Return the [x, y] coordinate for the center point of the cell that contains the specified text.  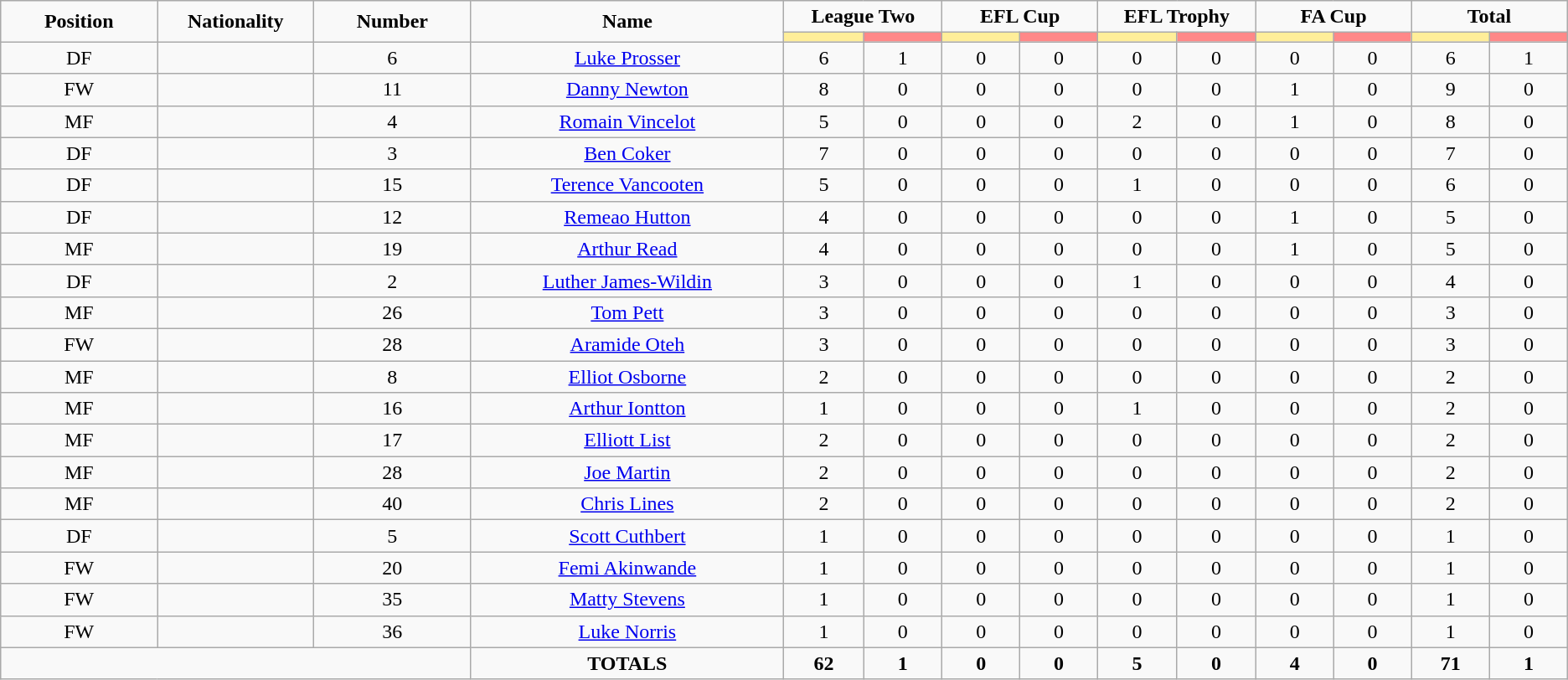
19 [392, 249]
62 [824, 663]
16 [392, 409]
EFL Cup [1020, 17]
Matty Stevens [627, 600]
Elliot Osborne [627, 376]
Name [627, 22]
71 [1451, 663]
40 [392, 504]
EFL Trophy [1176, 17]
Terence Vancooten [627, 185]
League Two [863, 17]
Chris Lines [627, 504]
Danny Newton [627, 90]
Nationality [236, 22]
Joe Martin [627, 472]
36 [392, 631]
FA Cup [1333, 17]
11 [392, 90]
9 [1451, 90]
Luther James-Wildin [627, 281]
17 [392, 440]
Aramide Oteh [627, 344]
Elliott List [627, 440]
26 [392, 312]
Ben Coker [627, 153]
TOTALS [627, 663]
Position [79, 22]
Luke Norris [627, 631]
Number [392, 22]
35 [392, 600]
Scott Cuthbert [627, 536]
20 [392, 568]
Romain Vincelot [627, 121]
Tom Pett [627, 312]
Total [1489, 17]
15 [392, 185]
Arthur Read [627, 249]
12 [392, 217]
Luke Prosser [627, 58]
Remeao Hutton [627, 217]
Femi Akinwande [627, 568]
Arthur Iontton [627, 409]
